Search for the cell housing the specified text and yield its (X, Y) center coordinate. 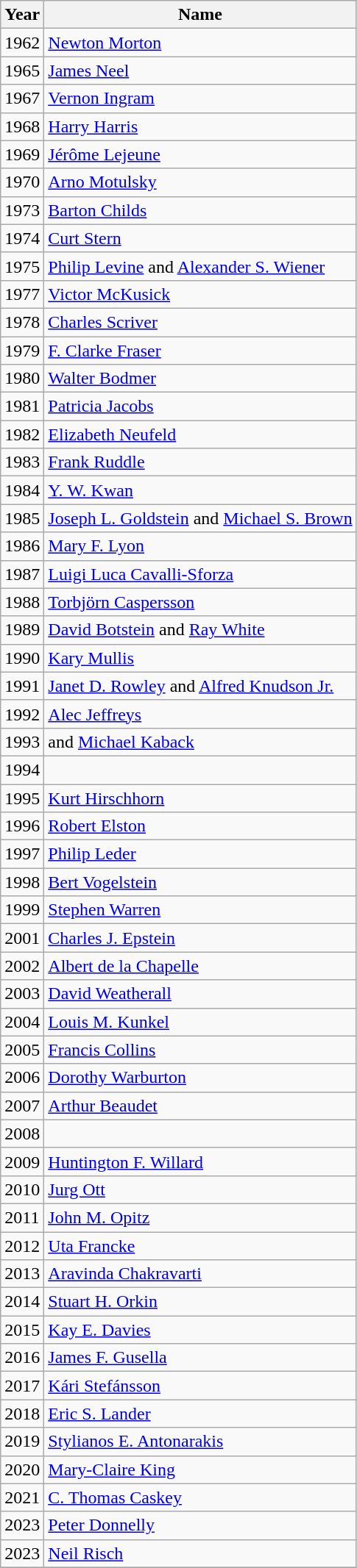
1962 (22, 43)
Huntington F. Willard (200, 1161)
2004 (22, 1022)
1970 (22, 182)
Mary F. Lyon (200, 546)
Curt Stern (200, 238)
1992 (22, 714)
Eric S. Lander (200, 1414)
Frank Ruddle (200, 462)
Stylianos E. Antonarakis (200, 1442)
Philip Levine and Alexander S. Wiener (200, 266)
Vernon Ingram (200, 99)
Peter Donnelly (200, 1525)
Joseph L. Goldstein and Michael S. Brown (200, 518)
Albert de la Chapelle (200, 966)
Kári Stefánsson (200, 1386)
Jérôme Lejeune (200, 154)
David Weatherall (200, 994)
1986 (22, 546)
1978 (22, 322)
1996 (22, 826)
2011 (22, 1217)
2002 (22, 966)
Aravinda Chakravarti (200, 1274)
Charles Scriver (200, 322)
Y. W. Kwan (200, 490)
Philip Leder (200, 854)
1983 (22, 462)
2014 (22, 1302)
Bert Vogelstein (200, 882)
1967 (22, 99)
1999 (22, 910)
1998 (22, 882)
Victor McKusick (200, 294)
Janet D. Rowley and Alfred Knudson Jr. (200, 686)
C. Thomas Caskey (200, 1497)
Elizabeth Neufeld (200, 434)
Neil Risch (200, 1553)
1975 (22, 266)
1979 (22, 351)
Jurg Ott (200, 1189)
Torbjörn Caspersson (200, 602)
2010 (22, 1189)
1988 (22, 602)
1974 (22, 238)
Charles J. Epstein (200, 938)
Walter Bodmer (200, 379)
Alec Jeffreys (200, 714)
1965 (22, 71)
2012 (22, 1246)
2015 (22, 1330)
Mary-Claire King (200, 1469)
1997 (22, 854)
1973 (22, 210)
Barton Childs (200, 210)
Kary Mullis (200, 658)
Stuart H. Orkin (200, 1302)
2006 (22, 1078)
2013 (22, 1274)
Harry Harris (200, 126)
Stephen Warren (200, 910)
1981 (22, 407)
1982 (22, 434)
2021 (22, 1497)
1980 (22, 379)
2018 (22, 1414)
1990 (22, 658)
Year (22, 15)
Uta Francke (200, 1246)
1968 (22, 126)
1989 (22, 630)
James Neel (200, 71)
1994 (22, 770)
2017 (22, 1386)
David Botstein and Ray White (200, 630)
Arthur Beaudet (200, 1106)
1987 (22, 574)
1995 (22, 798)
Louis M. Kunkel (200, 1022)
1985 (22, 518)
2016 (22, 1358)
Name (200, 15)
Patricia Jacobs (200, 407)
Arno Motulsky (200, 182)
1991 (22, 686)
Francis Collins (200, 1050)
Newton Morton (200, 43)
F. Clarke Fraser (200, 351)
Kay E. Davies (200, 1330)
2020 (22, 1469)
Kurt Hirschhorn (200, 798)
John M. Opitz (200, 1217)
James F. Gusella (200, 1358)
2007 (22, 1106)
Robert Elston (200, 826)
Luigi Luca Cavalli-Sforza (200, 574)
2001 (22, 938)
1984 (22, 490)
1993 (22, 742)
2003 (22, 994)
Dorothy Warburton (200, 1078)
2019 (22, 1442)
2008 (22, 1134)
2009 (22, 1161)
1977 (22, 294)
and Michael Kaback (200, 742)
1969 (22, 154)
2005 (22, 1050)
